Detect which cell encompasses the target text, then output its (X, Y) center coordinate. 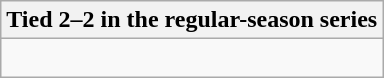
Tied 2–2 in the regular-season series (192, 20)
